From the cell containing the given text, extract its center point as [X, Y] coordinate. 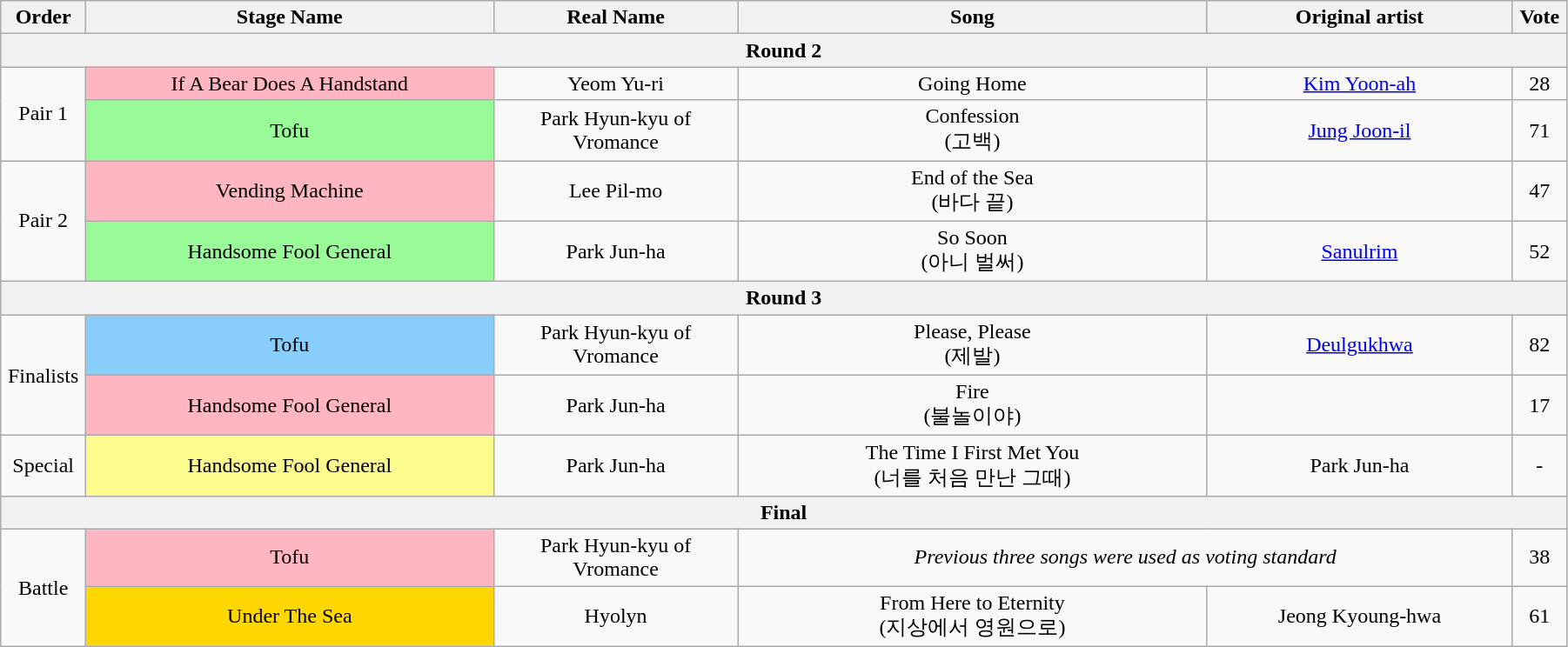
Song [973, 17]
Jeong Kyoung-hwa [1359, 617]
Deulgukhwa [1359, 345]
71 [1539, 130]
Lee Pil-mo [616, 190]
Real Name [616, 17]
Yeom Yu-ri [616, 83]
Hyolyn [616, 617]
47 [1539, 190]
Jung Joon-il [1359, 130]
Sanulrim [1359, 251]
- [1539, 466]
Vote [1539, 17]
17 [1539, 405]
Going Home [973, 83]
Round 3 [784, 298]
So Soon(아니 벌써) [973, 251]
Fire(불놀이야) [973, 405]
52 [1539, 251]
Special [44, 466]
Confession(고백) [973, 130]
From Here to Eternity(지상에서 영원으로) [973, 617]
Battle [44, 588]
38 [1539, 557]
Final [784, 512]
61 [1539, 617]
The Time I First Met You(너를 처음 만난 그때) [973, 466]
Please, Please(제발) [973, 345]
Kim Yoon-ah [1359, 83]
Pair 2 [44, 221]
If A Bear Does A Handstand [290, 83]
Original artist [1359, 17]
Previous three songs were used as voting standard [1125, 557]
Stage Name [290, 17]
Under The Sea [290, 617]
Order [44, 17]
28 [1539, 83]
Finalists [44, 376]
Pair 1 [44, 114]
End of the Sea(바다 끝) [973, 190]
Vending Machine [290, 190]
82 [1539, 345]
Round 2 [784, 50]
